Output the (x, y) coordinate of the center of the cell containing the given text.  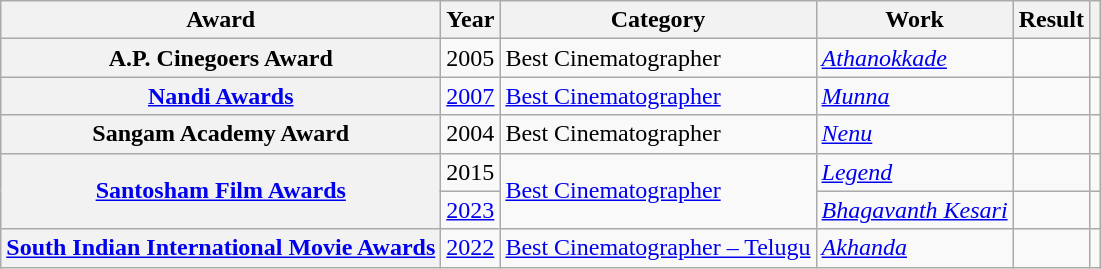
Nenu (914, 134)
2004 (470, 134)
Athanokkade (914, 58)
2005 (470, 58)
Santosham Film Awards (221, 191)
Legend (914, 172)
2015 (470, 172)
2022 (470, 248)
Munna (914, 96)
Work (914, 20)
Award (221, 20)
Category (658, 20)
Nandi Awards (221, 96)
South Indian International Movie Awards (221, 248)
Sangam Academy Award (221, 134)
Year (470, 20)
Bhagavanth Kesari (914, 210)
2023 (470, 210)
Result (1051, 20)
Best Cinematographer – Telugu (658, 248)
2007 (470, 96)
A.P. Cinegoers Award (221, 58)
Akhanda (914, 248)
